Identify which cell holds the provided text, then report its (X, Y) central coordinate. 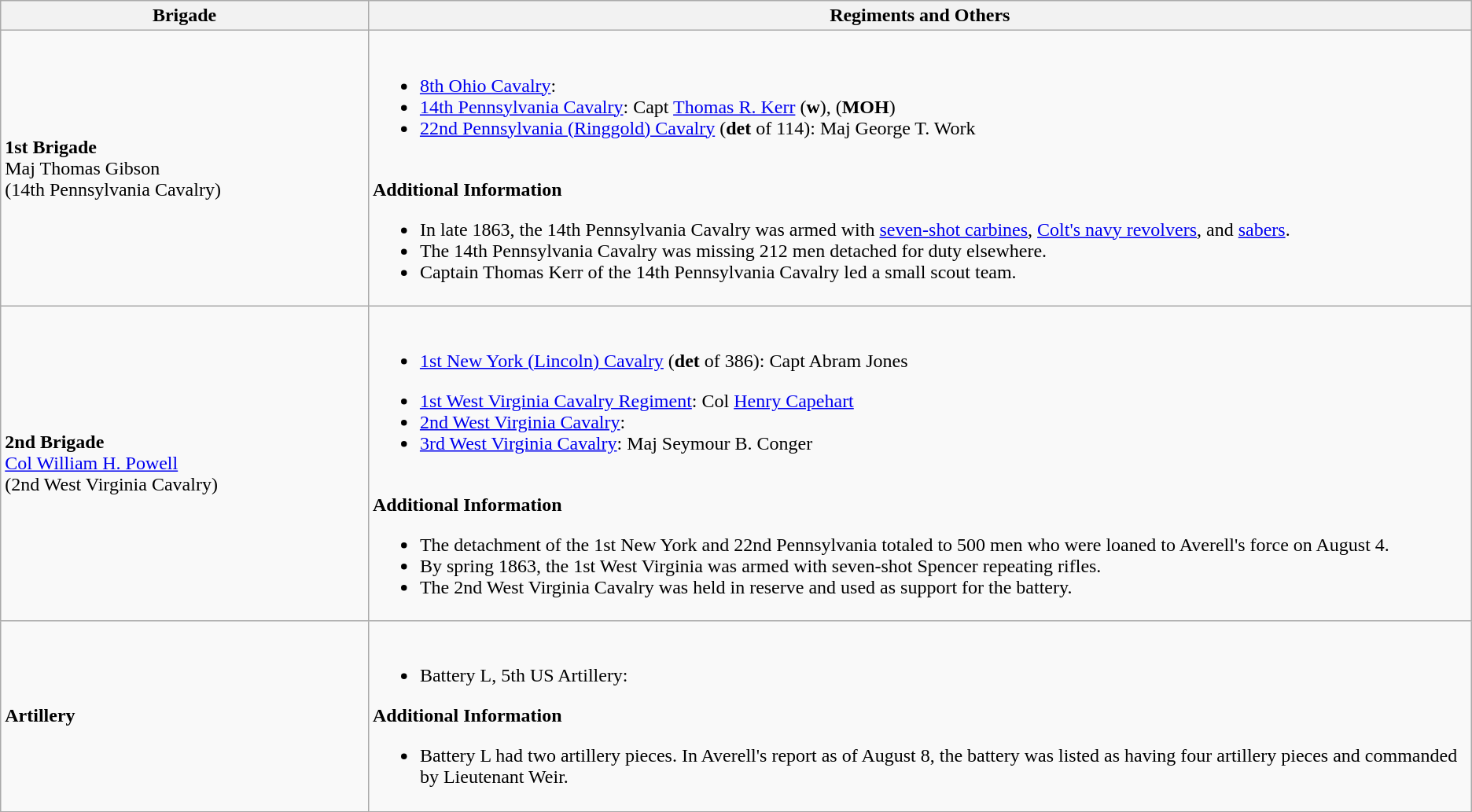
1st BrigadeMaj Thomas Gibson(14th Pennsylvania Cavalry) (185, 168)
Artillery (185, 716)
Brigade (185, 16)
Regiments and Others (920, 16)
2nd BrigadeCol William H. Powell(2nd West Virginia Cavalry) (185, 464)
